Find where the given text appears and provide that cell's center as (x, y) coordinate. 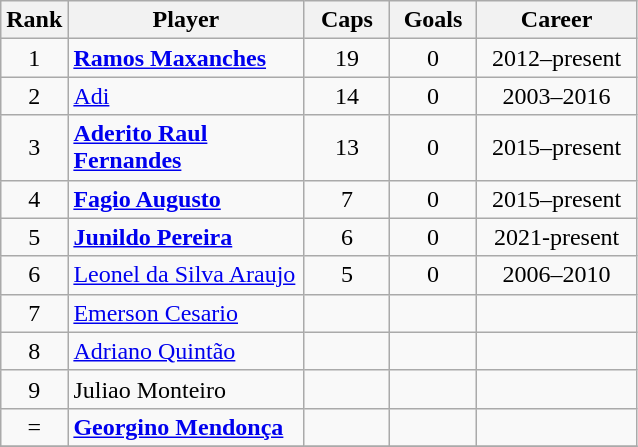
Fagio Augusto (186, 199)
2021-present (556, 237)
Goals (433, 20)
Juliao Monteiro (186, 389)
Caps (347, 20)
Adi (186, 96)
= (34, 427)
9 (34, 389)
13 (347, 148)
8 (34, 351)
Emerson Cesario (186, 313)
Ramos Maxanches (186, 58)
Leonel da Silva Araujo (186, 275)
Georgino Mendonça (186, 427)
2006–2010 (556, 275)
2012–present (556, 58)
Career (556, 20)
4 (34, 199)
Rank (34, 20)
2003–2016 (556, 96)
Junildo Pereira (186, 237)
3 (34, 148)
Player (186, 20)
Aderito Raul Fernandes (186, 148)
19 (347, 58)
2 (34, 96)
1 (34, 58)
Adriano Quintão (186, 351)
14 (347, 96)
